Return the [X, Y] coordinate for the center point of the cell that contains the specified text.  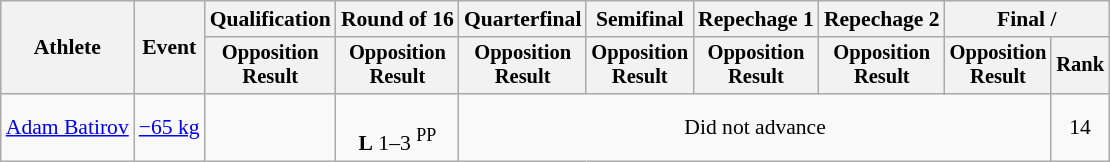
−65 kg [170, 128]
Repechage 1 [756, 19]
L 1–3 PP [398, 128]
Adam Batirov [68, 128]
Final / [1027, 19]
Athlete [68, 48]
Repechage 2 [882, 19]
Semifinal [640, 19]
Quarterfinal [523, 19]
Round of 16 [398, 19]
Qualification [270, 19]
Did not advance [755, 128]
14 [1080, 128]
Event [170, 48]
Rank [1080, 66]
